Return the (x, y) coordinate for the center point of the cell that contains the specified text.  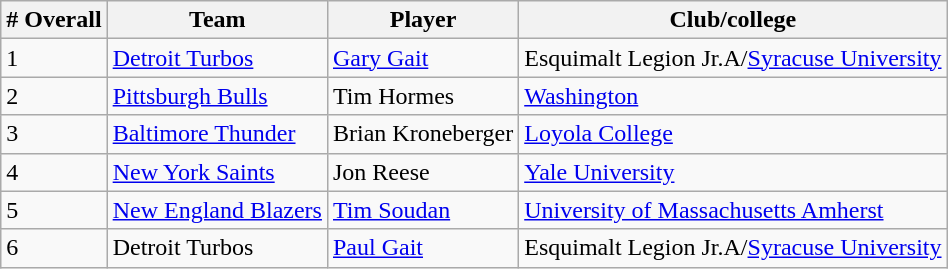
2 (54, 96)
New York Saints (217, 172)
Player (422, 20)
Pittsburgh Bulls (217, 96)
Yale University (733, 172)
New England Blazers (217, 210)
Tim Hormes (422, 96)
University of Massachusetts Amherst (733, 210)
Tim Soudan (422, 210)
Gary Gait (422, 58)
Jon Reese (422, 172)
1 (54, 58)
Team (217, 20)
# Overall (54, 20)
3 (54, 134)
Club/college (733, 20)
5 (54, 210)
Brian Kroneberger (422, 134)
Baltimore Thunder (217, 134)
Washington (733, 96)
Loyola College (733, 134)
4 (54, 172)
6 (54, 248)
Paul Gait (422, 248)
